Identify which cell holds the provided text, then report its [X, Y] central coordinate. 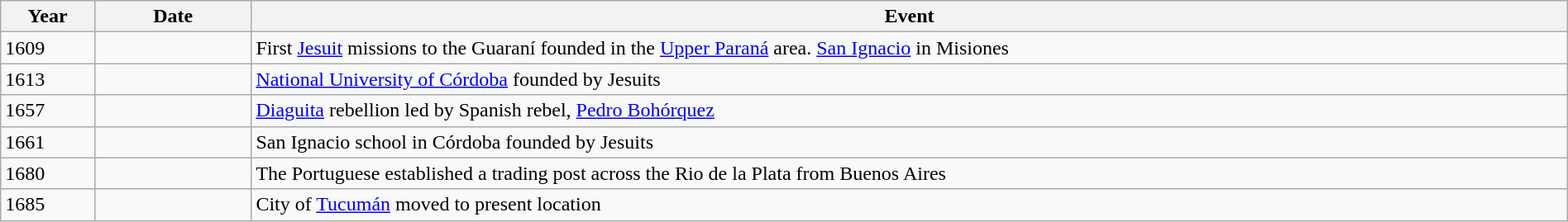
1657 [48, 111]
City of Tucumán moved to present location [910, 205]
Year [48, 17]
Diaguita rebellion led by Spanish rebel, Pedro Bohórquez [910, 111]
Event [910, 17]
1680 [48, 173]
1609 [48, 48]
San Ignacio school in Córdoba founded by Jesuits [910, 142]
First Jesuit missions to the Guaraní founded in the Upper Paraná area. San Ignacio in Misiones [910, 48]
Date [172, 17]
National University of Córdoba founded by Jesuits [910, 79]
1661 [48, 142]
1613 [48, 79]
1685 [48, 205]
The Portuguese established a trading post across the Rio de la Plata from Buenos Aires [910, 173]
